Locate the cell with the specified text and output its [X, Y] center coordinate. 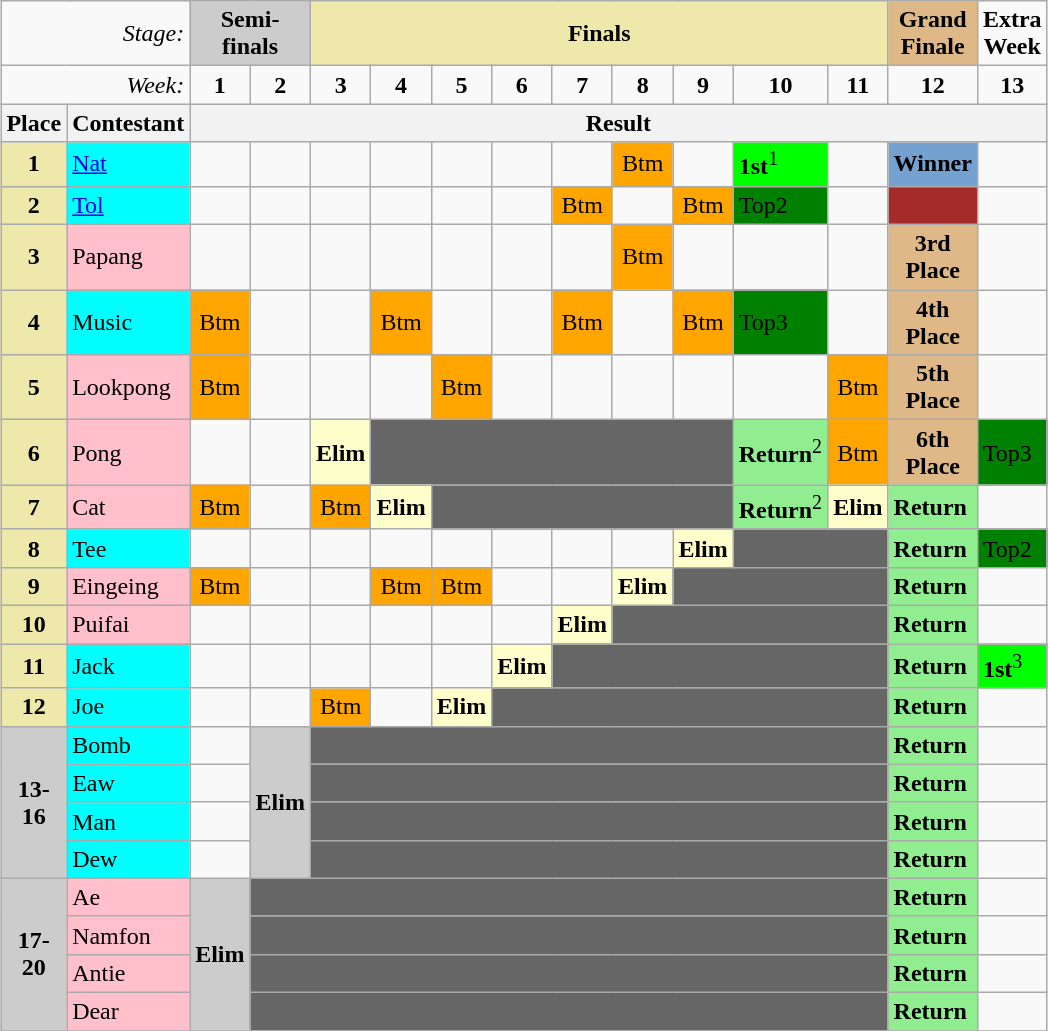
Finals [599, 34]
13-16 [34, 802]
Eaw [128, 783]
1st1 [780, 164]
Contestant [128, 123]
Tee [128, 548]
Semi-finals [250, 34]
6th Place [932, 452]
Papang [128, 258]
Week: [96, 85]
1st3 [1012, 666]
Ae [128, 897]
17-20 [34, 954]
Antie [128, 974]
Winner [932, 164]
Puifai [128, 624]
Man [128, 821]
Extra Week [1012, 34]
Pong [128, 452]
Jack [128, 666]
Dew [128, 859]
Cat [128, 508]
Music [128, 322]
Tol [128, 205]
Stage: [96, 34]
Dear [128, 1012]
Lookpong [128, 388]
Place [34, 123]
13 [1012, 85]
Bomb [128, 745]
Eingeing [128, 586]
Nat [128, 164]
5th Place [932, 388]
4th Place [932, 322]
Result [618, 123]
3rd Place [932, 258]
Joe [128, 707]
Grand Finale [932, 34]
Namfon [128, 935]
